Output the [X, Y] coordinate of the center of the cell containing the given text.  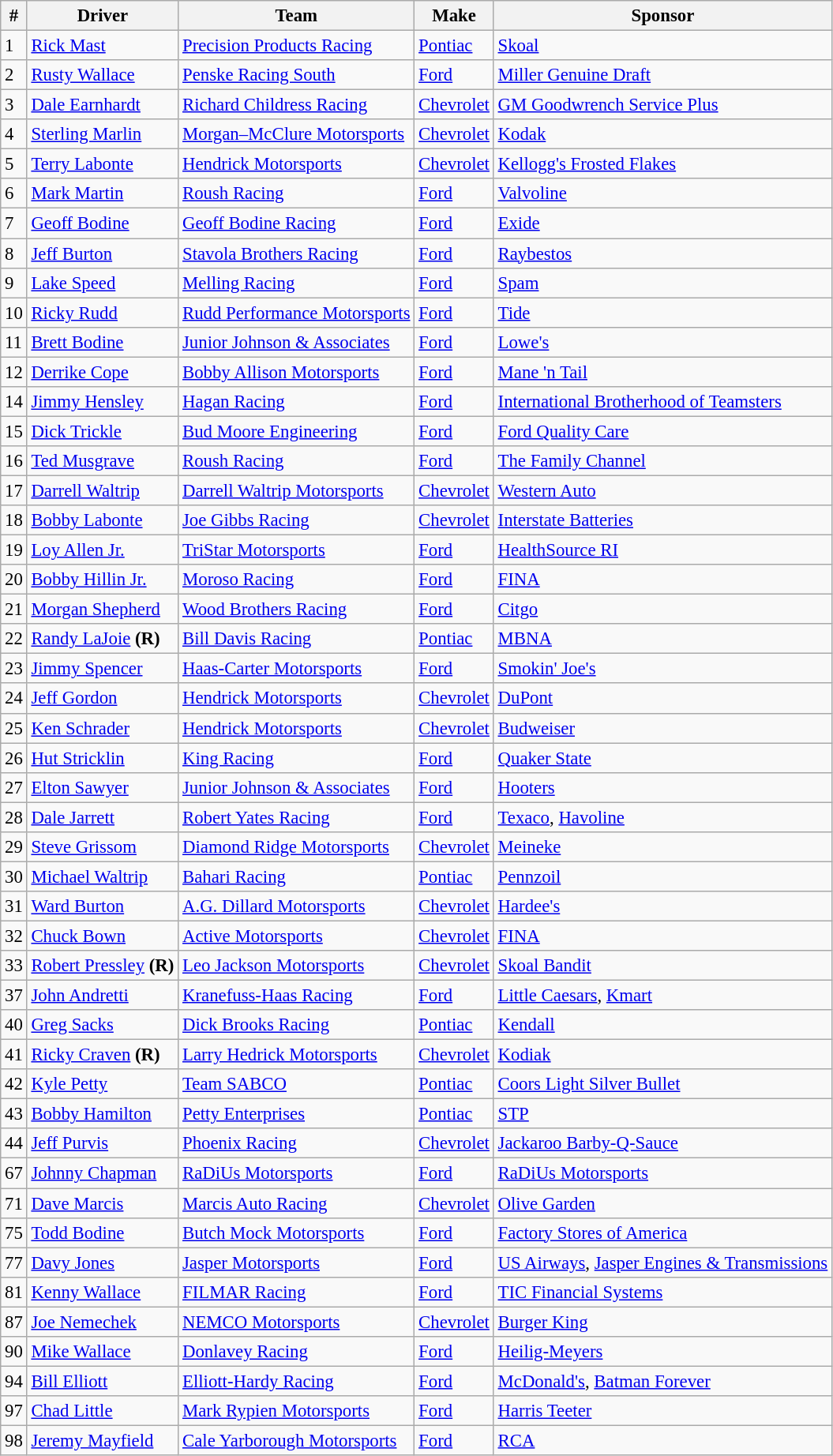
Jeremy Mayfield [103, 1440]
Ted Musgrave [103, 461]
Bill Davis Racing [297, 639]
Robert Yates Racing [297, 817]
Skoal Bandit [662, 966]
# [14, 16]
71 [14, 1203]
Wood Brothers Racing [297, 610]
Donlavey Racing [297, 1352]
McDonald's, Batman Forever [662, 1381]
Bill Elliott [103, 1381]
Bud Moore Engineering [297, 431]
Interstate Batteries [662, 520]
Morgan Shepherd [103, 610]
33 [14, 966]
Chuck Bown [103, 936]
19 [14, 550]
87 [14, 1322]
Moroso Racing [297, 580]
31 [14, 906]
Western Auto [662, 490]
Michael Waltrip [103, 876]
23 [14, 669]
29 [14, 847]
67 [14, 1173]
22 [14, 639]
Bobby Hillin Jr. [103, 580]
41 [14, 1055]
Spam [662, 283]
30 [14, 876]
Hut Stricklin [103, 758]
RCA [662, 1440]
16 [14, 461]
9 [14, 283]
Smokin' Joe's [662, 669]
Kenny Wallace [103, 1292]
Melling Racing [297, 283]
37 [14, 996]
Jeff Purvis [103, 1144]
Hardee's [662, 906]
Miller Genuine Draft [662, 75]
Todd Bodine [103, 1233]
2 [14, 75]
Stavola Brothers Racing [297, 253]
Olive Garden [662, 1203]
21 [14, 610]
TriStar Motorsports [297, 550]
Ken Schrader [103, 728]
STP [662, 1114]
20 [14, 580]
Ford Quality Care [662, 431]
Morgan–McClure Motorsports [297, 134]
Petty Enterprises [297, 1114]
Bobby Hamilton [103, 1114]
1 [14, 46]
81 [14, 1292]
Mark Martin [103, 193]
Davy Jones [103, 1263]
Team SABCO [297, 1084]
Little Caesars, Kmart [662, 996]
Precision Products Racing [297, 46]
94 [14, 1381]
Joe Nemechek [103, 1322]
98 [14, 1440]
Kodak [662, 134]
Darrell Waltrip Motorsports [297, 490]
NEMCO Motorsports [297, 1322]
8 [14, 253]
42 [14, 1084]
Jackaroo Barby-Q-Sauce [662, 1144]
Exide [662, 223]
3 [14, 105]
Valvoline [662, 193]
97 [14, 1411]
Penske Racing South [297, 75]
Jeff Gordon [103, 699]
14 [14, 402]
Elliott-Hardy Racing [297, 1381]
Make [454, 16]
Heilig-Meyers [662, 1352]
US Airways, Jasper Engines & Transmissions [662, 1263]
Ward Burton [103, 906]
Darrell Waltrip [103, 490]
King Racing [297, 758]
Mark Rypien Motorsports [297, 1411]
Ricky Craven (R) [103, 1055]
Pennzoil [662, 876]
GM Goodwrench Service Plus [662, 105]
75 [14, 1233]
The Family Channel [662, 461]
Geoff Bodine [103, 223]
Greg Sacks [103, 1025]
Mane 'n Tail [662, 372]
17 [14, 490]
32 [14, 936]
Dick Brooks Racing [297, 1025]
Steve Grissom [103, 847]
Lake Speed [103, 283]
Rick Mast [103, 46]
Coors Light Silver Bullet [662, 1084]
Citgo [662, 610]
5 [14, 164]
Robert Pressley (R) [103, 966]
Bahari Racing [297, 876]
26 [14, 758]
44 [14, 1144]
Joe Gibbs Racing [297, 520]
Mike Wallace [103, 1352]
27 [14, 787]
10 [14, 313]
15 [14, 431]
Brett Bodine [103, 342]
Jimmy Hensley [103, 402]
28 [14, 817]
77 [14, 1263]
Texaco, Havoline [662, 817]
Factory Stores of America [662, 1233]
Johnny Chapman [103, 1173]
Kodiak [662, 1055]
Loy Allen Jr. [103, 550]
Dick Trickle [103, 431]
Elton Sawyer [103, 787]
Jimmy Spencer [103, 669]
Burger King [662, 1322]
International Brotherhood of Teamsters [662, 402]
Sterling Marlin [103, 134]
24 [14, 699]
Skoal [662, 46]
Phoenix Racing [297, 1144]
Kendall [662, 1025]
Leo Jackson Motorsports [297, 966]
FILMAR Racing [297, 1292]
Hagan Racing [297, 402]
Sponsor [662, 16]
40 [14, 1025]
Budweiser [662, 728]
7 [14, 223]
Driver [103, 16]
A.G. Dillard Motorsports [297, 906]
12 [14, 372]
Rudd Performance Motorsports [297, 313]
11 [14, 342]
90 [14, 1352]
HealthSource RI [662, 550]
Raybestos [662, 253]
Dale Earnhardt [103, 105]
Team [297, 16]
18 [14, 520]
Ricky Rudd [103, 313]
TIC Financial Systems [662, 1292]
Kellogg's Frosted Flakes [662, 164]
Active Motorsports [297, 936]
Dave Marcis [103, 1203]
4 [14, 134]
Larry Hedrick Motorsports [297, 1055]
Harris Teeter [662, 1411]
Lowe's [662, 342]
Cale Yarborough Motorsports [297, 1440]
Quaker State [662, 758]
Diamond Ridge Motorsports [297, 847]
Jasper Motorsports [297, 1263]
Haas-Carter Motorsports [297, 669]
Kranefuss-Haas Racing [297, 996]
Bobby Allison Motorsports [297, 372]
Jeff Burton [103, 253]
Chad Little [103, 1411]
43 [14, 1114]
MBNA [662, 639]
Meineke [662, 847]
Kyle Petty [103, 1084]
Tide [662, 313]
25 [14, 728]
Derrike Cope [103, 372]
DuPont [662, 699]
Terry Labonte [103, 164]
6 [14, 193]
Hooters [662, 787]
Dale Jarrett [103, 817]
Randy LaJoie (R) [103, 639]
Bobby Labonte [103, 520]
Geoff Bodine Racing [297, 223]
Butch Mock Motorsports [297, 1233]
Richard Childress Racing [297, 105]
Marcis Auto Racing [297, 1203]
John Andretti [103, 996]
Rusty Wallace [103, 75]
